Capture the cell that displays the provided text and extract its (x, y) central coordinate. 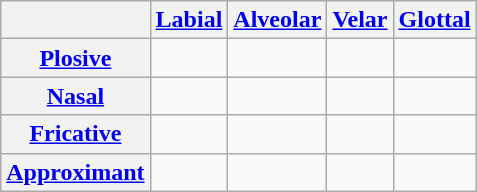
Fricative (76, 134)
Alveolar (278, 20)
Glottal (434, 20)
Approximant (76, 172)
Plosive (76, 58)
Nasal (76, 96)
Labial (189, 20)
Velar (360, 20)
